Determine the [x, y] coordinate at the center of the cell enclosing the given text.  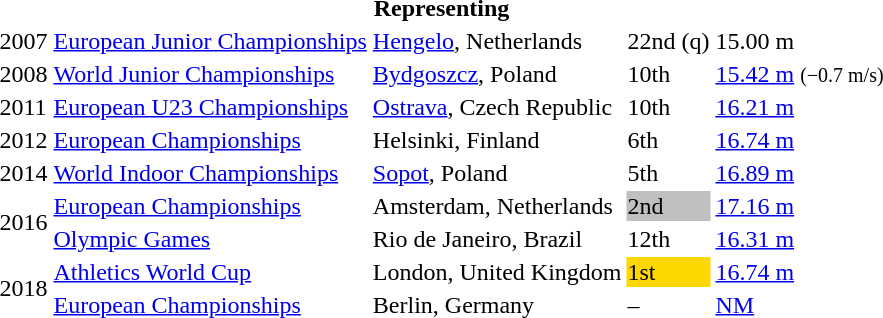
Helsinki, Finland [497, 140]
European Junior Championships [210, 41]
6th [668, 140]
12th [668, 239]
1st [668, 272]
European U23 Championships [210, 107]
Ostrava, Czech Republic [497, 107]
2nd [668, 206]
World Indoor Championships [210, 173]
Bydgoszcz, Poland [497, 74]
Sopot, Poland [497, 173]
Olympic Games [210, 239]
World Junior Championships [210, 74]
Athletics World Cup [210, 272]
22nd (q) [668, 41]
Amsterdam, Netherlands [497, 206]
Rio de Janeiro, Brazil [497, 239]
Hengelo, Netherlands [497, 41]
5th [668, 173]
London, United Kingdom [497, 272]
